Return (X, Y) of the center of cell containing provided text 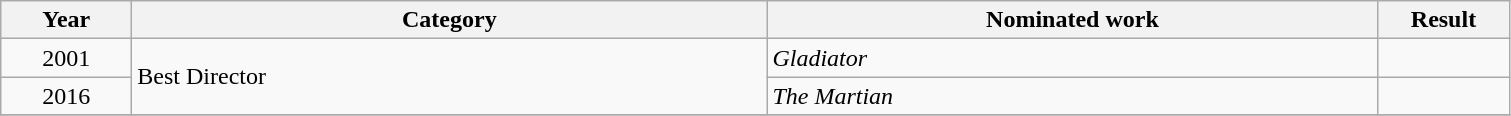
Nominated work (1072, 20)
Gladiator (1072, 58)
Year (66, 20)
2016 (66, 96)
The Martian (1072, 96)
Result (1444, 20)
Category (450, 20)
Best Director (450, 77)
2001 (66, 58)
